Scan for the cell matching the given text and deliver its (X, Y) coordinate at center. 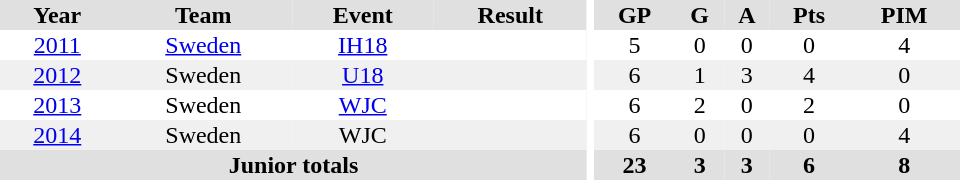
Team (204, 15)
5 (635, 45)
GP (635, 15)
23 (635, 165)
Pts (810, 15)
Year (58, 15)
2011 (58, 45)
Event (363, 15)
2014 (58, 135)
U18 (363, 75)
8 (904, 165)
1 (700, 75)
2012 (58, 75)
A (747, 15)
Result (511, 15)
G (700, 15)
Junior totals (294, 165)
2013 (58, 105)
IH18 (363, 45)
PIM (904, 15)
